From the cell containing the given text, extract its center point as [X, Y] coordinate. 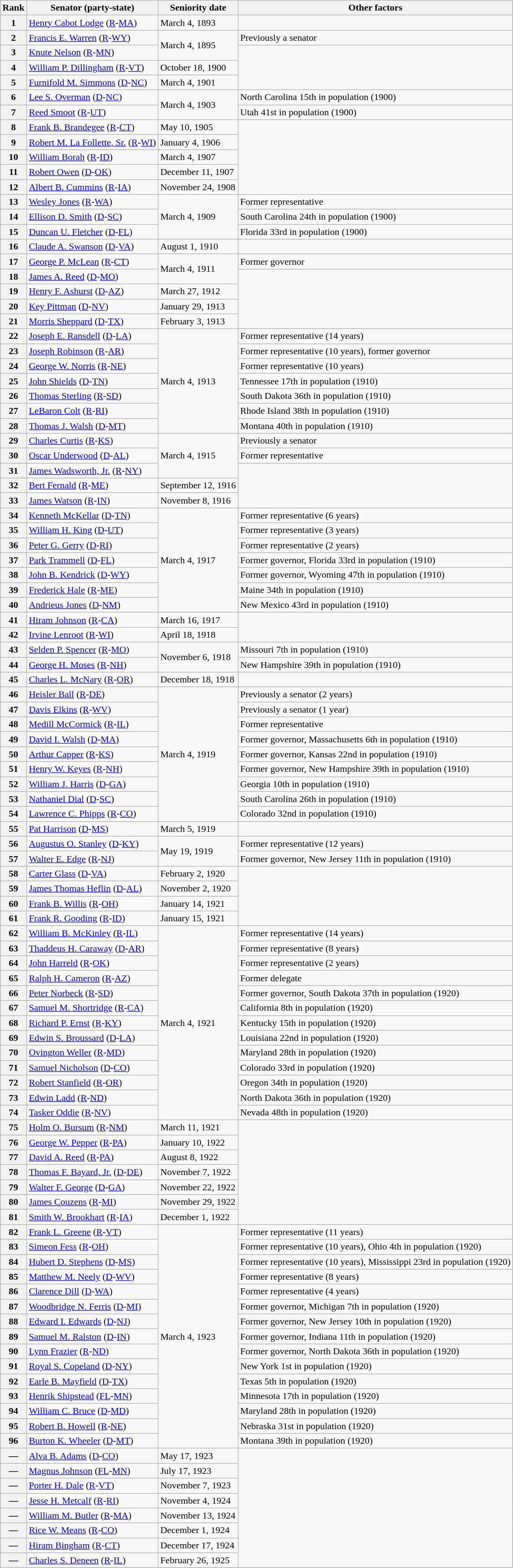
Bert Fernald (R-ME) [93, 486]
86 [13, 1292]
77 [13, 1157]
Carter Glass (D-VA) [93, 873]
Arthur Capper (R-KS) [93, 754]
64 [13, 963]
Frank R. Gooding (R-ID) [93, 919]
16 [13, 247]
Tasker Oddie (R-NV) [93, 1112]
December 18, 1918 [198, 680]
Pat Harrison (D-MS) [93, 829]
LeBaron Colt (R-RI) [93, 411]
Former governor, New Jersey 11th in population (1910) [376, 859]
Former governor, North Dakota 36th in population (1920) [376, 1351]
18 [13, 276]
Robert B. Howell (R-NE) [93, 1426]
March 27, 1912 [198, 291]
3 [13, 53]
Missouri 7th in population (1910) [376, 649]
13 [13, 202]
Former representative (4 years) [376, 1292]
Nebraska 31st in population (1920) [376, 1426]
Former representative (10 years), Mississippi 23rd in population (1920) [376, 1262]
September 12, 1916 [198, 486]
Walter F. George (D-GA) [93, 1187]
North Dakota 36th in population (1920) [376, 1097]
Kentucky 15th in population (1920) [376, 1023]
Henry F. Ashurst (D-AZ) [93, 291]
Montana 39th in population (1920) [376, 1441]
South Carolina 26th in population (1910) [376, 799]
6 [13, 97]
Former governor, Wyoming 47th in population (1910) [376, 575]
October 18, 1900 [198, 67]
Simeon Fess (R-OH) [93, 1247]
William Borah (R-ID) [93, 157]
72 [13, 1082]
March 4, 1919 [198, 755]
Smith W. Brookhart (R-IA) [93, 1217]
John Harreld (R-OK) [93, 963]
January 15, 1921 [198, 919]
January 10, 1922 [198, 1142]
Clarence Dill (D-WA) [93, 1292]
New Mexico 43rd in population (1910) [376, 605]
11 [13, 172]
Reed Smoot (R-UT) [93, 112]
29 [13, 441]
Lawrence C. Phipps (R-CO) [93, 814]
Edwin Ladd (R-ND) [93, 1097]
40 [13, 605]
Magnus Johnson (FL-MN) [93, 1471]
New Hampshire 39th in population (1910) [376, 665]
49 [13, 739]
James Couzens (R-MI) [93, 1202]
65 [13, 978]
March 4, 1903 [198, 105]
January 14, 1921 [198, 903]
Thomas Sterling (R-SD) [93, 396]
Former representative (12 years) [376, 844]
27 [13, 411]
July 17, 1923 [198, 1471]
57 [13, 859]
March 4, 1893 [198, 23]
Previously a senator (1 year) [376, 709]
Henry Cabot Lodge (R-MA) [93, 23]
53 [13, 799]
Irvine Lenroot (R-WI) [93, 635]
May 10, 1905 [198, 127]
52 [13, 784]
February 26, 1925 [198, 1560]
92 [13, 1381]
68 [13, 1023]
Duncan U. Fletcher (D-FL) [93, 232]
26 [13, 396]
Hubert D. Stephens (D-MS) [93, 1262]
75 [13, 1127]
24 [13, 366]
73 [13, 1097]
Former representative (10 years), Ohio 4th in population (1920) [376, 1247]
Earle B. Mayfield (D-TX) [93, 1381]
James Thomas Heflin (D-AL) [93, 888]
March 5, 1919 [198, 829]
Maine 34th in population (1910) [376, 590]
March 16, 1917 [198, 620]
November 29, 1922 [198, 1202]
Former representative (3 years) [376, 530]
Francis E. Warren (R-WY) [93, 38]
March 4, 1917 [198, 560]
Former governor, New Hampshire 39th in population (1910) [376, 769]
47 [13, 709]
19 [13, 291]
33 [13, 500]
61 [13, 919]
Henry W. Keyes (R-NH) [93, 769]
November 13, 1924 [198, 1515]
January 4, 1906 [198, 142]
Tennessee 17th in population (1910) [376, 381]
November 7, 1923 [198, 1486]
Robert M. La Follette, Sr. (R-WI) [93, 142]
60 [13, 903]
Nathaniel Dial (D-SC) [93, 799]
25 [13, 381]
November 24, 1908 [198, 187]
69 [13, 1038]
Senator (party-state) [93, 8]
Royal S. Copeland (D-NY) [93, 1366]
20 [13, 306]
Rhode Island 38th in population (1910) [376, 411]
Selden P. Spencer (R-MO) [93, 649]
15 [13, 232]
Minnesota 17th in population (1920) [376, 1396]
May 17, 1923 [198, 1456]
George H. Moses (R-NH) [93, 665]
4 [13, 67]
83 [13, 1247]
William H. King (D-UT) [93, 530]
32 [13, 486]
94 [13, 1411]
9 [13, 142]
Peter Norbeck (R-SD) [93, 993]
66 [13, 993]
Former representative (10 years), former governor [376, 351]
23 [13, 351]
21 [13, 321]
14 [13, 217]
34 [13, 515]
Hiram Johnson (R-CA) [93, 620]
Claude A. Swanson (D-VA) [93, 247]
Utah 41st in population (1900) [376, 112]
Frederick Hale (R-ME) [93, 590]
10 [13, 157]
John Shields (D-TN) [93, 381]
Joseph E. Ransdell (D-LA) [93, 336]
39 [13, 590]
Former delegate [376, 978]
Henrik Shipstead (FL-MN) [93, 1396]
William P. Dillingham (R-VT) [93, 67]
December 1, 1922 [198, 1217]
March 4, 1915 [198, 456]
91 [13, 1366]
Robert Owen (D-OK) [93, 172]
James A. Reed (D-MO) [93, 276]
Former governor, Michigan 7th in population (1920) [376, 1306]
Porter H. Dale (R-VT) [93, 1486]
Key Pittman (D-NV) [93, 306]
March 4, 1913 [198, 381]
Thomas F. Bayard, Jr. (D-DE) [93, 1172]
90 [13, 1351]
California 8th in population (1920) [376, 1008]
Joseph Robinson (R-AR) [93, 351]
Morris Sheppard (D-TX) [93, 321]
46 [13, 695]
Heisler Ball (R-DE) [93, 695]
38 [13, 575]
November 6, 1918 [198, 657]
48 [13, 724]
Walter E. Edge (R-NJ) [93, 859]
Ralph H. Cameron (R-AZ) [93, 978]
Edward I. Edwards (D-NJ) [93, 1321]
Former governor, Indiana 11th in population (1920) [376, 1336]
Oregon 34th in population (1920) [376, 1082]
Augustus O. Stanley (D-KY) [93, 844]
22 [13, 336]
Colorado 32nd in population (1910) [376, 814]
Robert Stanfield (R-OR) [93, 1082]
James Wadsworth, Jr. (R-NY) [93, 471]
March 11, 1921 [198, 1127]
Former governor [376, 262]
George W. Norris (R-NE) [93, 366]
51 [13, 769]
William M. Butler (R-MA) [93, 1515]
93 [13, 1396]
35 [13, 530]
November 8, 1916 [198, 500]
84 [13, 1262]
Montana 40th in population (1910) [376, 426]
March 4, 1911 [198, 269]
56 [13, 844]
50 [13, 754]
Andrieus Jones (D-NM) [93, 605]
Frank B. Brandegee (R-CT) [93, 127]
May 19, 1919 [198, 851]
David A. Reed (R-PA) [93, 1157]
31 [13, 471]
Ovington Weller (R-MD) [93, 1053]
March 4, 1895 [198, 45]
74 [13, 1112]
Samuel Nicholson (D-CO) [93, 1068]
1 [13, 23]
December 17, 1924 [198, 1545]
Park Trammell (D-FL) [93, 560]
Former governor, Florida 33rd in population (1910) [376, 560]
December 11, 1907 [198, 172]
Florida 33rd in population (1900) [376, 232]
Woodbridge N. Ferris (D-MI) [93, 1306]
November 4, 1924 [198, 1501]
Furnifold M. Simmons (D-NC) [93, 82]
Louisiana 22nd in population (1920) [376, 1038]
Frank L. Greene (R-VT) [93, 1232]
63 [13, 948]
42 [13, 635]
Hiram Bingham (R-CT) [93, 1545]
80 [13, 1202]
59 [13, 888]
88 [13, 1321]
82 [13, 1232]
28 [13, 426]
August 8, 1922 [198, 1157]
William C. Bruce (D-MD) [93, 1411]
89 [13, 1336]
8 [13, 127]
81 [13, 1217]
Texas 5th in population (1920) [376, 1381]
Nevada 48th in population (1920) [376, 1112]
March 4, 1901 [198, 82]
April 18, 1918 [198, 635]
March 4, 1909 [198, 217]
George P. McLean (R-CT) [93, 262]
37 [13, 560]
William B. McKinley (R-IL) [93, 933]
March 4, 1921 [198, 1023]
43 [13, 649]
Former representative (10 years) [376, 366]
November 7, 1922 [198, 1172]
95 [13, 1426]
30 [13, 456]
Knute Nelson (R-MN) [93, 53]
Alva B. Adams (D-CO) [93, 1456]
Thomas J. Walsh (D-MT) [93, 426]
7 [13, 112]
Burton K. Wheeler (D-MT) [93, 1441]
54 [13, 814]
76 [13, 1142]
Edwin S. Broussard (D-LA) [93, 1038]
96 [13, 1441]
Lee S. Overman (D-NC) [93, 97]
December 1, 1924 [198, 1530]
Samuel M. Ralston (D-IN) [93, 1336]
Medill McCormick (R-IL) [93, 724]
Georgia 10th in population (1910) [376, 784]
Charles Curtis (R-KS) [93, 441]
Peter G. Gerry (D-RI) [93, 545]
Richard P. Ernst (R-KY) [93, 1023]
41 [13, 620]
62 [13, 933]
Former governor, South Dakota 37th in population (1920) [376, 993]
Former representative (11 years) [376, 1232]
Wesley Jones (R-WA) [93, 202]
Other factors [376, 8]
2 [13, 38]
Lynn Frazier (R-ND) [93, 1351]
January 29, 1913 [198, 306]
85 [13, 1277]
55 [13, 829]
November 22, 1922 [198, 1187]
Charles L. McNary (R-OR) [93, 680]
March 4, 1923 [198, 1337]
February 3, 1913 [198, 321]
Former governor, New Jersey 10th in population (1920) [376, 1321]
Frank B. Willis (R-OH) [93, 903]
February 2, 1920 [198, 873]
New York 1st in population (1920) [376, 1366]
Ellison D. Smith (D-SC) [93, 217]
Former governor, Kansas 22nd in population (1910) [376, 754]
Holm O. Bursum (R-NM) [93, 1127]
Former governor, Massachusetts 6th in population (1910) [376, 739]
South Dakota 36th in population (1910) [376, 396]
George W. Pepper (R-PA) [93, 1142]
36 [13, 545]
Colorado 33rd in population (1920) [376, 1068]
5 [13, 82]
Rice W. Means (R-CO) [93, 1530]
Rank [13, 8]
67 [13, 1008]
Jesse H. Metcalf (R-RI) [93, 1501]
44 [13, 665]
Oscar Underwood (D-AL) [93, 456]
March 4, 1907 [198, 157]
Charles S. Deneen (R-IL) [93, 1560]
Former representative (6 years) [376, 515]
Samuel M. Shortridge (R-CA) [93, 1008]
Albert B. Cummins (R-IA) [93, 187]
79 [13, 1187]
87 [13, 1306]
Thaddeus H. Caraway (D-AR) [93, 948]
South Carolina 24th in population (1900) [376, 217]
Davis Elkins (R-WV) [93, 709]
78 [13, 1172]
45 [13, 680]
November 2, 1920 [198, 888]
Matthew M. Neely (D-WV) [93, 1277]
David I. Walsh (D-MA) [93, 739]
17 [13, 262]
James Watson (R-IN) [93, 500]
North Carolina 15th in population (1900) [376, 97]
Seniority date [198, 8]
William J. Harris (D-GA) [93, 784]
John B. Kendrick (D-WY) [93, 575]
58 [13, 873]
12 [13, 187]
Kenneth McKellar (D-TN) [93, 515]
August 1, 1910 [198, 247]
70 [13, 1053]
71 [13, 1068]
Previously a senator (2 years) [376, 695]
